Capture the cell that displays the provided text and extract its (X, Y) central coordinate. 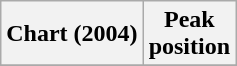
Chart (2004) (72, 34)
Peakposition (189, 34)
